Return (x, y) of the center of cell containing provided text 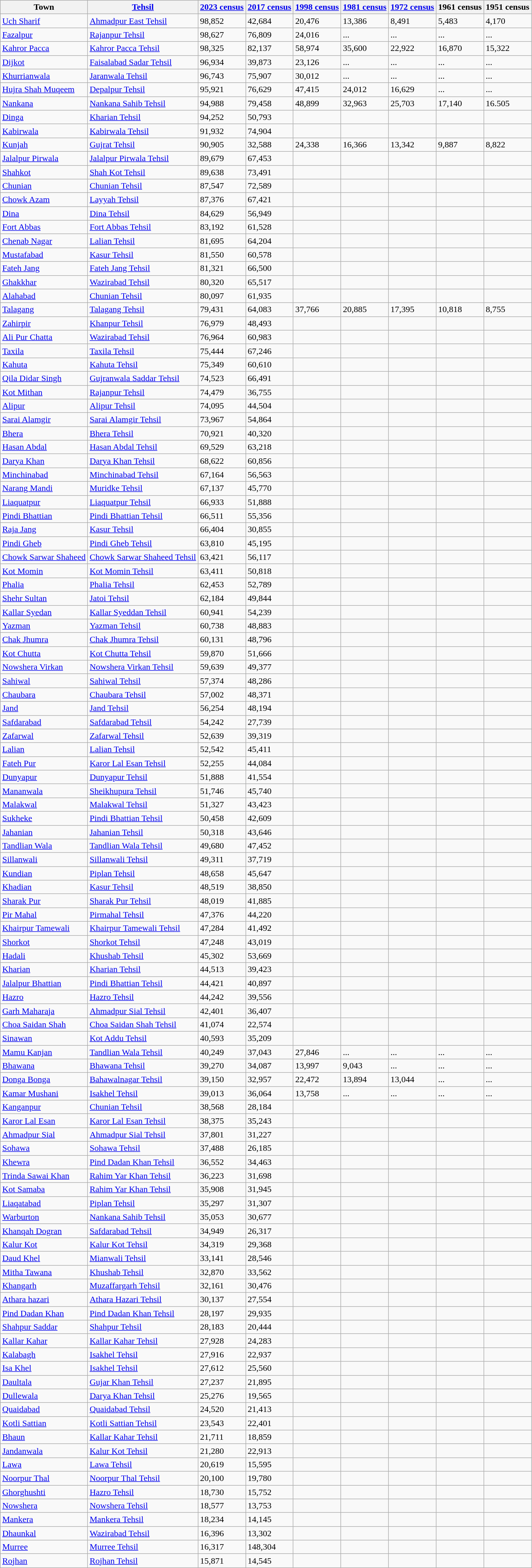
Dullewala (44, 1396)
Kharian (44, 969)
27,846 (317, 1052)
95,921 (222, 90)
Murree Tehsil (143, 1547)
Mamu Kanjan (44, 1052)
52,789 (270, 584)
Kalur Kot (44, 1244)
61,528 (270, 227)
84,629 (222, 213)
48,194 (270, 708)
9,887 (460, 144)
16,870 (460, 48)
Bhera (44, 433)
Uch Sharif (44, 21)
31,307 (270, 1203)
Mankera Tehsil (143, 1520)
29,935 (270, 1313)
38,568 (222, 1107)
39,556 (270, 997)
Kabirwala Tehsil (143, 131)
29,368 (270, 1244)
24,012 (365, 90)
Mustafabad (44, 255)
80,097 (222, 296)
Dijkot (44, 62)
21,711 (222, 1437)
Fort Abbas (44, 227)
Kot Mithan (44, 392)
Depalpur Tehsil (143, 90)
60,983 (270, 337)
51,327 (222, 804)
Lawa (44, 1464)
1972 census (412, 7)
51,666 (270, 653)
Sahiwal (44, 681)
Mianwali Tehsil (143, 1258)
Choa Saidan Shah Tehsil (143, 1024)
Kahror Pacca Tehsil (143, 48)
74,523 (222, 378)
47,376 (222, 915)
60,941 (222, 612)
75,444 (222, 351)
Chaubara Tehsil (143, 695)
Chenab Nagar (44, 241)
22,472 (317, 1080)
Pindi Gheb (44, 543)
67,246 (270, 351)
Sinawan (44, 1038)
13,342 (412, 144)
25,703 (412, 103)
38,850 (270, 887)
Fateh Jang (44, 268)
65,517 (270, 282)
Sharak Pur (44, 901)
Donga Bonga (44, 1080)
Shahpur Tehsil (143, 1327)
27,739 (270, 722)
32,870 (222, 1272)
25,560 (270, 1368)
98,627 (222, 35)
Hujra Shah Muqeem (44, 90)
39,423 (270, 969)
47,415 (317, 90)
Sohawa Tehsil (143, 1148)
90,905 (222, 144)
Liaquatpur (44, 502)
1998 census (317, 7)
Sukheke (44, 818)
Kot Momin Tehsil (143, 571)
Faisalabad Sadar Tehsil (143, 62)
Layyah Tehsil (143, 200)
48,883 (270, 626)
60,131 (222, 640)
Zafarwal (44, 736)
Daultala (44, 1382)
Kot Samaba (44, 1189)
59,639 (222, 667)
Chak Jhumra (44, 640)
34,087 (270, 1066)
39,319 (270, 736)
48,019 (222, 901)
Mitha Tawana (44, 1272)
37,043 (270, 1052)
37,801 (222, 1135)
75,349 (222, 364)
Quaidabad Tehsil (143, 1409)
Dina Tehsil (143, 213)
50,458 (222, 818)
1981 census (365, 7)
59,870 (222, 653)
5,483 (460, 21)
52,255 (222, 763)
Chowk Sarwar Shaheed Tehsil (143, 557)
62,453 (222, 584)
Talagang (44, 310)
Dunyapur (44, 777)
52,542 (222, 750)
Noorpur Thal Tehsil (143, 1478)
27,612 (222, 1368)
16,396 (222, 1533)
1951 census (507, 7)
Sheikhupura Tehsil (143, 791)
Ghakkhar (44, 282)
23,543 (222, 1423)
Ahmadpur East Tehsil (143, 21)
Jalalpur Bhattian (44, 983)
81,550 (222, 255)
41,074 (222, 1024)
Alahabad (44, 296)
Dunyapur Tehsil (143, 777)
83,192 (222, 227)
Khadian (44, 887)
Khangarh (44, 1286)
Nowshera Virkan (44, 667)
19,565 (270, 1396)
16,317 (222, 1547)
Nankana (44, 103)
Dina (44, 213)
35,297 (222, 1203)
2023 census (222, 7)
63,421 (222, 557)
Jaranwala Tehsil (143, 76)
Yazman (44, 626)
62,184 (222, 598)
60,578 (270, 255)
32,963 (365, 103)
Zafarwal Tehsil (143, 736)
39,270 (222, 1066)
Gujranwala Saddar Tehsil (143, 378)
60,610 (270, 364)
14,145 (270, 1520)
15,752 (270, 1492)
18,577 (222, 1506)
Sohawa (44, 1148)
57,002 (222, 695)
22,401 (270, 1423)
24,016 (317, 35)
Jalalpur Pirwala Tehsil (143, 158)
47,284 (222, 928)
69,529 (222, 447)
50,318 (222, 832)
Pindi Bhattian (44, 516)
43,646 (270, 832)
1961 census (460, 7)
Pind Dadan Khan (44, 1313)
20,476 (317, 21)
8,755 (507, 310)
79,431 (222, 310)
48,899 (317, 103)
31,227 (270, 1135)
42,609 (270, 818)
Kalabagh (44, 1355)
27,916 (222, 1355)
Sharak Pur Tehsil (143, 901)
54,864 (270, 420)
73,967 (222, 420)
23,126 (317, 62)
18,730 (222, 1492)
Lawa Tehsil (143, 1464)
76,629 (270, 90)
66,491 (270, 378)
24,283 (270, 1341)
Garh Maharaja (44, 1011)
Nowshera Tehsil (143, 1506)
8,491 (412, 21)
31,945 (270, 1189)
Tehsil (143, 7)
Talagang Tehsil (143, 310)
41,554 (270, 777)
Malakwal (44, 804)
72,589 (270, 186)
Kallar Syeddan Tehsil (143, 612)
28,183 (222, 1327)
8,822 (507, 144)
Darya Khan (44, 461)
49,377 (270, 667)
74,904 (270, 131)
17,140 (460, 103)
24,338 (317, 144)
22,574 (270, 1024)
Kahror Pacca (44, 48)
47,248 (222, 942)
15,595 (270, 1464)
Fort Abbas Tehsil (143, 227)
Kamar Mushani (44, 1093)
74,095 (222, 406)
Kot Chutta (44, 653)
34,319 (222, 1244)
96,743 (222, 76)
13,386 (365, 21)
34,463 (270, 1162)
30,137 (222, 1300)
39,150 (222, 1080)
27,237 (222, 1382)
16,629 (412, 90)
Fateh Jang Tehsil (143, 268)
Jahanian Tehsil (143, 832)
25,276 (222, 1396)
60,738 (222, 626)
148,304 (270, 1547)
Phalia Tehsil (143, 584)
Athara hazari (44, 1300)
Mankera (44, 1520)
48,493 (270, 323)
75,907 (270, 76)
Ghorghushti (44, 1492)
45,647 (270, 873)
Muridke Tehsil (143, 488)
Town (44, 7)
63,411 (222, 571)
43,019 (270, 942)
44,242 (222, 997)
Khurrianwala (44, 76)
Qila Didar Singh (44, 378)
20,100 (222, 1478)
Jand (44, 708)
43,423 (270, 804)
Chowk Sarwar Shaheed (44, 557)
30,012 (317, 76)
50,793 (270, 117)
45,770 (270, 488)
Daud Khel (44, 1258)
35,053 (222, 1217)
Jandanwala (44, 1451)
42,401 (222, 1011)
Rojhan Tehsil (143, 1561)
Sillanwali (44, 860)
Kundian (44, 873)
67,453 (270, 158)
Shorkot Tehsil (143, 942)
Bahawalnagar Tehsil (143, 1080)
Isa Khel (44, 1368)
53,669 (270, 956)
48,371 (270, 695)
Lalian (44, 750)
56,949 (270, 213)
Kot Momin (44, 571)
98,852 (222, 21)
Hasan Abdal (44, 447)
54,242 (222, 722)
89,638 (222, 172)
Phalia (44, 584)
Karor Lal Esan (44, 1121)
56,117 (270, 557)
49,680 (222, 846)
55,356 (270, 516)
40,249 (222, 1052)
76,809 (270, 35)
32,161 (222, 1286)
35,908 (222, 1189)
22,922 (412, 48)
58,974 (317, 48)
Chunian (44, 186)
74,479 (222, 392)
19,780 (270, 1478)
39,013 (222, 1093)
81,321 (222, 268)
Gujar Khan Tehsil (143, 1382)
Gujrat Tehsil (143, 144)
51,746 (222, 791)
Shah Kot Tehsil (143, 172)
21,280 (222, 1451)
94,252 (222, 117)
Hasan Abdal Tehsil (143, 447)
31,698 (270, 1176)
Safdarabad (44, 722)
35,243 (270, 1121)
89,679 (222, 158)
Alipur Tehsil (143, 406)
Bhera Tehsil (143, 433)
17,395 (412, 310)
Jand Tehsil (143, 708)
20,885 (365, 310)
13,302 (270, 1533)
39,873 (270, 62)
Quaidabad (44, 1409)
Sillanwali Tehsil (143, 860)
30,677 (270, 1217)
Hadali (44, 956)
66,404 (222, 530)
18,234 (222, 1520)
Shehr Sultan (44, 598)
44,513 (222, 969)
57,374 (222, 681)
49,311 (222, 860)
22,913 (270, 1451)
35,600 (365, 48)
13,997 (317, 1066)
Kahuta (44, 364)
Dhaunkal (44, 1533)
44,084 (270, 763)
Tandlian Wala (44, 846)
Khewra (44, 1162)
Chaubara (44, 695)
66,933 (222, 502)
52,639 (222, 736)
48,658 (222, 873)
Chowk Azam (44, 200)
68,622 (222, 461)
20,444 (270, 1327)
Kotli Sattian (44, 1423)
Raja Jang (44, 530)
22,937 (270, 1355)
13,758 (317, 1093)
28,197 (222, 1313)
Yazman Tehsil (143, 626)
66,500 (270, 268)
42,684 (270, 21)
Kabirwala (44, 131)
Narang Mandi (44, 488)
Ali Pur Chatta (44, 337)
80,320 (222, 282)
67,164 (222, 475)
Taxila Tehsil (143, 351)
Pirmahal Tehsil (143, 915)
10,818 (460, 310)
Alipur (44, 406)
Shahkot (44, 172)
87,376 (222, 200)
Sahiwal Tehsil (143, 681)
28,546 (270, 1258)
67,137 (222, 488)
Nowshera Virkan Tehsil (143, 667)
76,979 (222, 323)
45,195 (270, 543)
49,844 (270, 598)
Liaqatabad (44, 1203)
Kallar Kahar (44, 1341)
Fazalpur (44, 35)
Sarai Alamgir (44, 420)
16,366 (365, 144)
73,491 (270, 172)
16.505 (507, 103)
15,871 (222, 1561)
26,185 (270, 1148)
21,895 (270, 1382)
45,740 (270, 791)
Noorpur Thal (44, 1478)
9,043 (365, 1066)
63,810 (222, 543)
40,593 (222, 1038)
4,170 (507, 21)
Bhawana Tehsil (143, 1066)
36,064 (270, 1093)
81,695 (222, 241)
13,044 (412, 1080)
36,407 (270, 1011)
Trinda Sawai Khan (44, 1176)
Kotli Sattian Tehsil (143, 1423)
48,796 (270, 640)
Athara Hazari Tehsil (143, 1300)
Liaquatpur Tehsil (143, 502)
Murree (44, 1547)
44,504 (270, 406)
Malakwal Tehsil (143, 804)
Choa Saidan Shah (44, 1024)
Kot Addu Tehsil (143, 1038)
28,184 (270, 1107)
Kot Chutta Tehsil (143, 653)
64,083 (270, 310)
82,137 (270, 48)
27,928 (222, 1341)
64,204 (270, 241)
Khairpur Tamewali Tehsil (143, 928)
38,375 (222, 1121)
47,452 (270, 846)
37,488 (222, 1148)
Taxila (44, 351)
Shorkot (44, 942)
Sarai Alamgir Tehsil (143, 420)
Bhawana (44, 1066)
Kunjah (44, 144)
41,885 (270, 901)
33,562 (270, 1272)
66,511 (222, 516)
56,254 (222, 708)
Dinga (44, 117)
48,286 (270, 681)
Jatoi Tehsil (143, 598)
21,413 (270, 1409)
41,492 (270, 928)
40,897 (270, 983)
Jahanian (44, 832)
33,141 (222, 1258)
45,302 (222, 956)
Chak Jhumra Tehsil (143, 640)
44,220 (270, 915)
34,949 (222, 1231)
2017 census (270, 7)
Ahmadpur Sial (44, 1135)
79,458 (270, 103)
Hazro (44, 997)
20,619 (222, 1464)
24,520 (222, 1409)
36,552 (222, 1162)
26,317 (270, 1231)
44,421 (222, 983)
36,223 (222, 1176)
30,476 (270, 1286)
60,856 (270, 461)
Minchinabad (44, 475)
Mananwala (44, 791)
96,934 (222, 62)
15,322 (507, 48)
18,859 (270, 1437)
Nowshera (44, 1506)
Khairpur Tamewali (44, 928)
54,239 (270, 612)
98,325 (222, 48)
87,547 (222, 186)
Khanpur Tehsil (143, 323)
Pir Mahal (44, 915)
61,935 (270, 296)
Muzaffargarh Tehsil (143, 1286)
Shahpur Saddar (44, 1327)
36,755 (270, 392)
Kallar Syedan (44, 612)
32,957 (270, 1080)
37,766 (317, 310)
76,964 (222, 337)
Minchinabad Tehsil (143, 475)
45,411 (270, 750)
35,209 (270, 1038)
Jalalpur Pirwala (44, 158)
56,563 (270, 475)
67,421 (270, 200)
Kahuta Tehsil (143, 364)
13,753 (270, 1506)
40,320 (270, 433)
70,921 (222, 433)
13,894 (365, 1080)
Fateh Pur (44, 763)
37,719 (270, 860)
63,218 (270, 447)
Rojhan (44, 1561)
50,818 (270, 571)
48,519 (222, 887)
30,855 (270, 530)
Kanganpur (44, 1107)
14,545 (270, 1561)
27,554 (270, 1300)
Zahirpir (44, 323)
Bhaun (44, 1437)
94,988 (222, 103)
Khanqah Dogran (44, 1231)
32,588 (270, 144)
Pindi Gheb Tehsil (143, 543)
91,932 (222, 131)
Warburton (44, 1217)
